For the text-containing cell, return its midpoint in [X, Y] coordinate format. 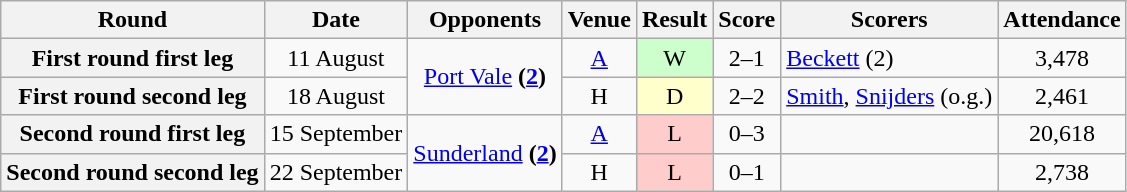
3,478 [1062, 58]
18 August [336, 96]
First round first leg [132, 58]
Score [747, 20]
2,461 [1062, 96]
Second round first leg [132, 134]
15 September [336, 134]
Opponents [485, 20]
W [674, 58]
Second round second leg [132, 172]
2–2 [747, 96]
Sunderland (2) [485, 153]
0–1 [747, 172]
11 August [336, 58]
22 September [336, 172]
Port Vale (2) [485, 77]
20,618 [1062, 134]
First round second leg [132, 96]
D [674, 96]
Round [132, 20]
Scorers [890, 20]
Smith, Snijders (o.g.) [890, 96]
Venue [599, 20]
2–1 [747, 58]
Attendance [1062, 20]
2,738 [1062, 172]
0–3 [747, 134]
Beckett (2) [890, 58]
Result [674, 20]
Date [336, 20]
